Return (x, y) of the center of cell containing provided text 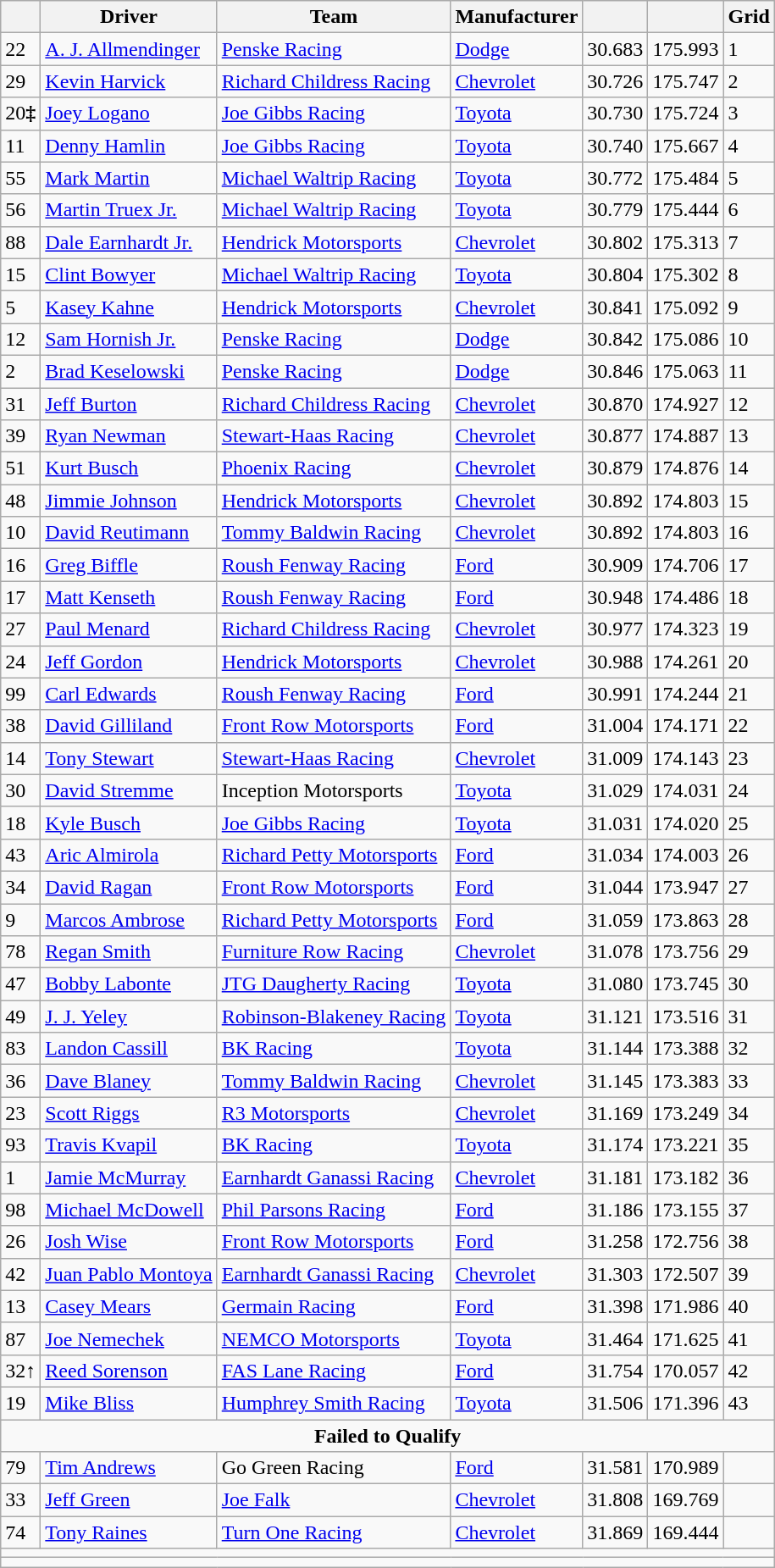
30.740 (615, 146)
Brad Keselowski (129, 371)
31.186 (615, 1210)
174.706 (686, 565)
Furniture Row Racing (334, 952)
Reed Sorenson (129, 1371)
31.009 (615, 758)
171.625 (686, 1338)
171.396 (686, 1403)
175.667 (686, 146)
31.181 (615, 1177)
174.927 (686, 404)
172.756 (686, 1242)
173.249 (686, 1113)
169.769 (686, 1500)
Jeff Gordon (129, 662)
Martin Truex Jr. (129, 210)
30.841 (615, 307)
Casey Mears (129, 1306)
98 (20, 1210)
Tony Stewart (129, 758)
Jeff Green (129, 1500)
4 (749, 146)
173.383 (686, 1081)
30.877 (615, 436)
Turn One Racing (334, 1532)
Kasey Kahne (129, 307)
FAS Lane Racing (334, 1371)
Humphrey Smith Racing (334, 1403)
74 (20, 1532)
35 (749, 1145)
Inception Motorsports (334, 790)
28 (749, 919)
174.020 (686, 823)
30.870 (615, 404)
175.063 (686, 371)
Travis Kvapil (129, 1145)
30.842 (615, 339)
Driver (129, 17)
30.730 (615, 114)
173.947 (686, 887)
175.092 (686, 307)
Robinson-Blakeney Racing (334, 1017)
NEMCO Motorsports (334, 1338)
30.988 (615, 662)
32 (749, 1049)
172.507 (686, 1274)
20 (749, 662)
88 (20, 242)
Michael McDowell (129, 1210)
Go Green Racing (334, 1468)
3 (749, 114)
30.977 (615, 629)
31.169 (615, 1113)
Mike Bliss (129, 1403)
David Stremme (129, 790)
175.484 (686, 178)
173.182 (686, 1177)
173.516 (686, 1017)
31.031 (615, 823)
David Reutimann (129, 533)
Mark Martin (129, 178)
174.261 (686, 662)
79 (20, 1468)
Landon Cassill (129, 1049)
6 (749, 210)
174.887 (686, 436)
32↑ (20, 1371)
Phil Parsons Racing (334, 1210)
31.078 (615, 952)
Matt Kenseth (129, 597)
30.683 (615, 49)
51 (20, 468)
Greg Biffle (129, 565)
47 (20, 984)
Carl Edwards (129, 694)
Jimmie Johnson (129, 501)
Marcos Ambrose (129, 919)
31.754 (615, 1371)
31.034 (615, 855)
Regan Smith (129, 952)
174.244 (686, 694)
25 (749, 823)
174.486 (686, 597)
99 (20, 694)
171.986 (686, 1306)
30.879 (615, 468)
Kevin Harvick (129, 81)
174.171 (686, 726)
41 (749, 1338)
Grid (749, 17)
30.846 (615, 371)
87 (20, 1338)
David Ragan (129, 887)
31.258 (615, 1242)
31.808 (615, 1500)
169.444 (686, 1532)
175.993 (686, 49)
Manufacturer (517, 17)
Paul Menard (129, 629)
173.756 (686, 952)
175.086 (686, 339)
174.003 (686, 855)
56 (20, 210)
93 (20, 1145)
R3 Motorsports (334, 1113)
31.464 (615, 1338)
30.772 (615, 178)
Tim Andrews (129, 1468)
174.031 (686, 790)
20‡ (20, 114)
7 (749, 242)
173.221 (686, 1145)
31.506 (615, 1403)
Jeff Burton (129, 404)
30.779 (615, 210)
40 (749, 1306)
175.444 (686, 210)
31.581 (615, 1468)
174.323 (686, 629)
175.747 (686, 81)
173.388 (686, 1049)
Tony Raines (129, 1532)
Germain Racing (334, 1306)
Phoenix Racing (334, 468)
Team (334, 17)
49 (20, 1017)
J. J. Yeley (129, 1017)
Joey Logano (129, 114)
175.724 (686, 114)
30.909 (615, 565)
David Gilliland (129, 726)
30.802 (615, 242)
Joe Nemechek (129, 1338)
Denny Hamlin (129, 146)
30.804 (615, 274)
A. J. Allmendinger (129, 49)
Kyle Busch (129, 823)
Clint Bowyer (129, 274)
30.948 (615, 597)
Scott Riggs (129, 1113)
31.145 (615, 1081)
174.143 (686, 758)
31.869 (615, 1532)
31.174 (615, 1145)
31.080 (615, 984)
Josh Wise (129, 1242)
83 (20, 1049)
JTG Daugherty Racing (334, 984)
30.991 (615, 694)
31.398 (615, 1306)
Joe Falk (334, 1500)
31.144 (615, 1049)
Juan Pablo Montoya (129, 1274)
48 (20, 501)
174.876 (686, 468)
31.121 (615, 1017)
31.303 (615, 1274)
30.726 (615, 81)
31.044 (615, 887)
55 (20, 178)
Ryan Newman (129, 436)
37 (749, 1210)
173.863 (686, 919)
170.989 (686, 1468)
21 (749, 694)
173.745 (686, 984)
78 (20, 952)
Aric Almirola (129, 855)
Sam Hornish Jr. (129, 339)
170.057 (686, 1371)
175.313 (686, 242)
175.302 (686, 274)
31.029 (615, 790)
31.004 (615, 726)
31.059 (615, 919)
8 (749, 274)
Kurt Busch (129, 468)
Dave Blaney (129, 1081)
Failed to Qualify (388, 1436)
Bobby Labonte (129, 984)
Dale Earnhardt Jr. (129, 242)
173.155 (686, 1210)
Jamie McMurray (129, 1177)
